Find where the given text appears and provide that cell's center as (X, Y) coordinate. 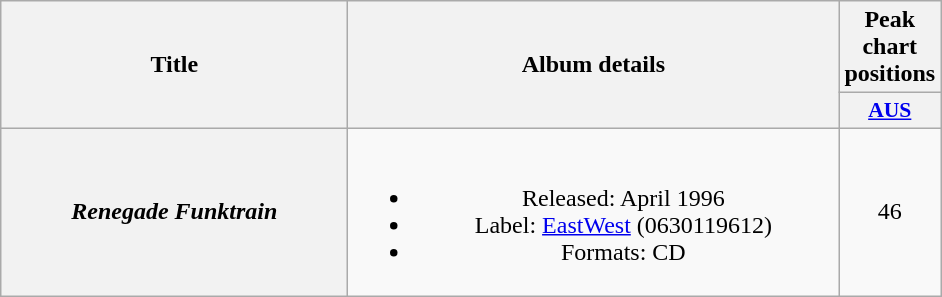
Renegade Funktrain (174, 212)
AUS (890, 111)
Released: April 1996Label: EastWest (0630119612)Formats: CD (594, 212)
Album details (594, 65)
Peak chart positions (890, 47)
46 (890, 212)
Title (174, 65)
